Detect which cell encompasses the target text, then output its (x, y) center coordinate. 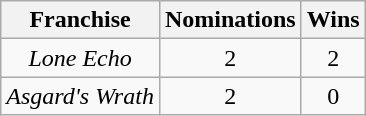
Franchise (80, 20)
Nominations (230, 20)
Wins (333, 20)
Asgard's Wrath (80, 96)
Lone Echo (80, 58)
0 (333, 96)
